Scan for the cell matching the given text and deliver its [x, y] coordinate at center. 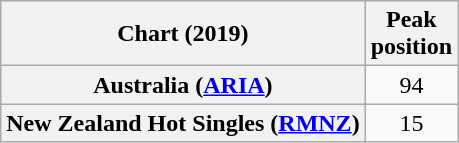
Peak position [411, 34]
New Zealand Hot Singles (RMNZ) [183, 123]
15 [411, 123]
Australia (ARIA) [183, 85]
94 [411, 85]
Chart (2019) [183, 34]
